Locate the cell with the specified text and output its (X, Y) center coordinate. 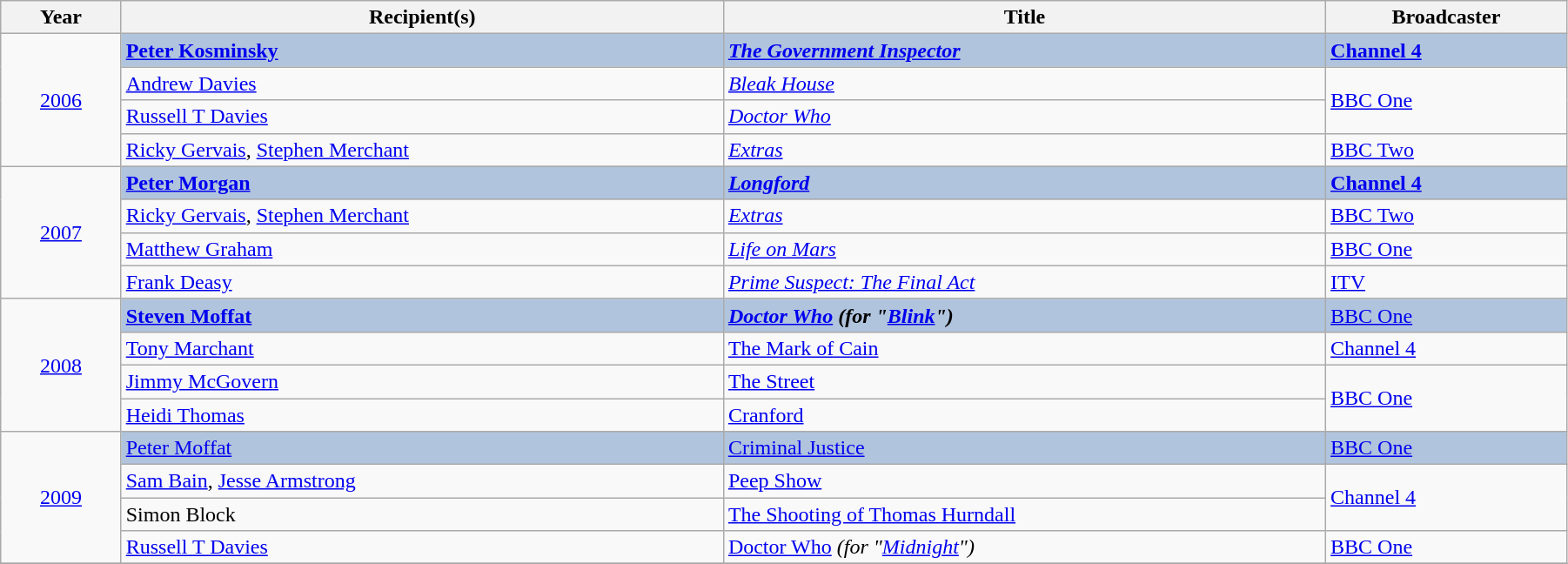
The Government Inspector (1024, 50)
2009 (61, 498)
The Street (1024, 381)
Criminal Justice (1024, 448)
Prime Suspect: The Final Act (1024, 282)
Life on Mars (1024, 249)
The Mark of Cain (1024, 348)
Recipient(s) (422, 17)
Matthew Graham (422, 249)
2007 (61, 232)
Simon Block (422, 514)
Jimmy McGovern (422, 381)
Steven Moffat (422, 315)
The Shooting of Thomas Hurndall (1024, 514)
Heidi Thomas (422, 415)
Doctor Who (for "Midnight") (1024, 547)
Title (1024, 17)
Longford (1024, 183)
Peep Show (1024, 481)
Bleak House (1024, 84)
Tony Marchant (422, 348)
Peter Morgan (422, 183)
Cranford (1024, 415)
2008 (61, 365)
Frank Deasy (422, 282)
Andrew Davies (422, 84)
Year (61, 17)
Doctor Who (for "Blink") (1024, 315)
2006 (61, 100)
ITV (1446, 282)
Peter Kosminsky (422, 50)
Sam Bain, Jesse Armstrong (422, 481)
Peter Moffat (422, 448)
Doctor Who (1024, 117)
Broadcaster (1446, 17)
